Identify which cell holds the provided text, then report its (X, Y) central coordinate. 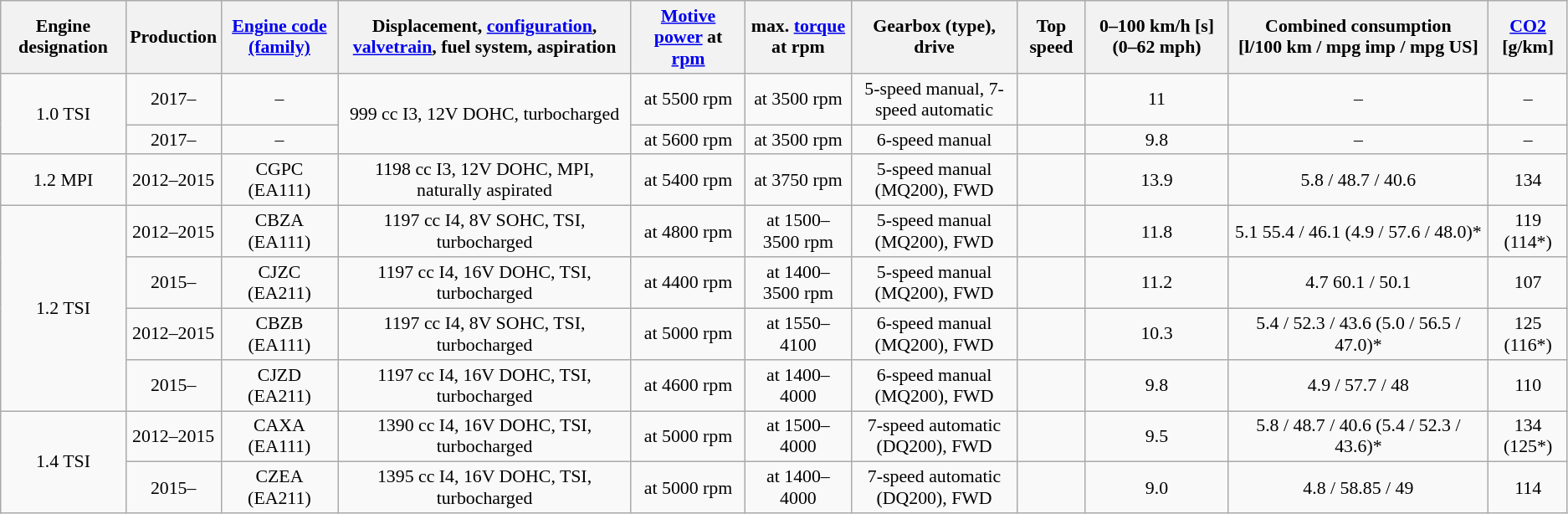
at 1500–3500 rpm (798, 231)
4.7 60.1 / 50.1 (1359, 281)
1.2 MPI (64, 179)
0–100 km/h [s] (0–62 mph) (1156, 37)
at 1500–4000 (798, 435)
1.4 TSI (64, 461)
at 1550–4100 (798, 333)
4.8 / 58.85 / 49 (1359, 487)
Engine designation (64, 37)
at 4400 rpm (688, 281)
1.0 TSI (64, 114)
110 (1528, 385)
5-speed manual, 7-speed automatic (934, 99)
13.9 (1156, 179)
1.2 TSI (64, 308)
134 (125*) (1528, 435)
at 4800 rpm (688, 231)
107 (1528, 281)
CBZB (EA111) (279, 333)
Displacement, configuration, valvetrain, fuel system, aspiration (485, 37)
CZEA (EA211) (279, 487)
CBZA (EA111) (279, 231)
at 3750 rpm (798, 179)
134 (1528, 179)
11.8 (1156, 231)
1198 cc I3, 12V DOHC, MPI, naturally aspirated (485, 179)
Engine code (family) (279, 37)
5.4 / 52.3 / 43.6 (5.0 / 56.5 / 47.0)* (1359, 333)
4.9 / 57.7 / 48 (1359, 385)
9.0 (1156, 487)
max. torque at rpm (798, 37)
Production (173, 37)
at 5600 rpm (688, 139)
125 (116*) (1528, 333)
6-speed manual (934, 139)
Gearbox (type), drive (934, 37)
11 (1156, 99)
CO2 [g/km] (1528, 37)
119 (114*) (1528, 231)
CAXA (EA111) (279, 435)
at 1400–3500 rpm (798, 281)
CJZD (EA211) (279, 385)
at 5400 rpm (688, 179)
Motive power at rpm (688, 37)
Top speed (1051, 37)
10.3 (1156, 333)
1395 cc I4, 16V DOHC, TSI, turbocharged (485, 487)
at 4600 rpm (688, 385)
5.1 55.4 / 46.1 (4.9 / 57.6 / 48.0)* (1359, 231)
Combined consumption [l/100 km / mpg imp / mpg US] (1359, 37)
999 cc I3, 12V DOHC, turbocharged (485, 114)
1390 cc I4, 16V DOHC, TSI, turbocharged (485, 435)
5.8 / 48.7 / 40.6 (5.4 / 52.3 / 43.6)* (1359, 435)
CJZC (EA211) (279, 281)
114 (1528, 487)
CGPC (EA111) (279, 179)
11.2 (1156, 281)
5.8 / 48.7 / 40.6 (1359, 179)
at 5500 rpm (688, 99)
9.5 (1156, 435)
